Output the (x, y) coordinate of the center of the cell containing the given text.  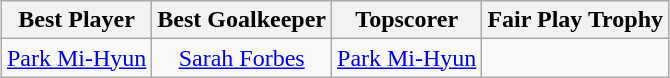
Sarah Forbes (242, 58)
Fair Play Trophy (576, 20)
Best Player (76, 20)
Best Goalkeeper (242, 20)
Topscorer (407, 20)
